Locate the cell with the specified text and output its (X, Y) center coordinate. 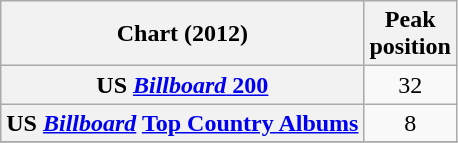
US Billboard 200 (182, 85)
32 (410, 85)
US Billboard Top Country Albums (182, 123)
Peakposition (410, 34)
Chart (2012) (182, 34)
8 (410, 123)
